Pinpoint the cell where the given text exists, returning its (x, y) midpoint coordinate. 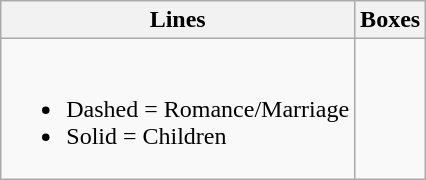
Lines (178, 20)
Dashed = Romance/MarriageSolid = Children (178, 109)
Boxes (390, 20)
